Provide the (X, Y) coordinate of the cell's center where the given text is located.  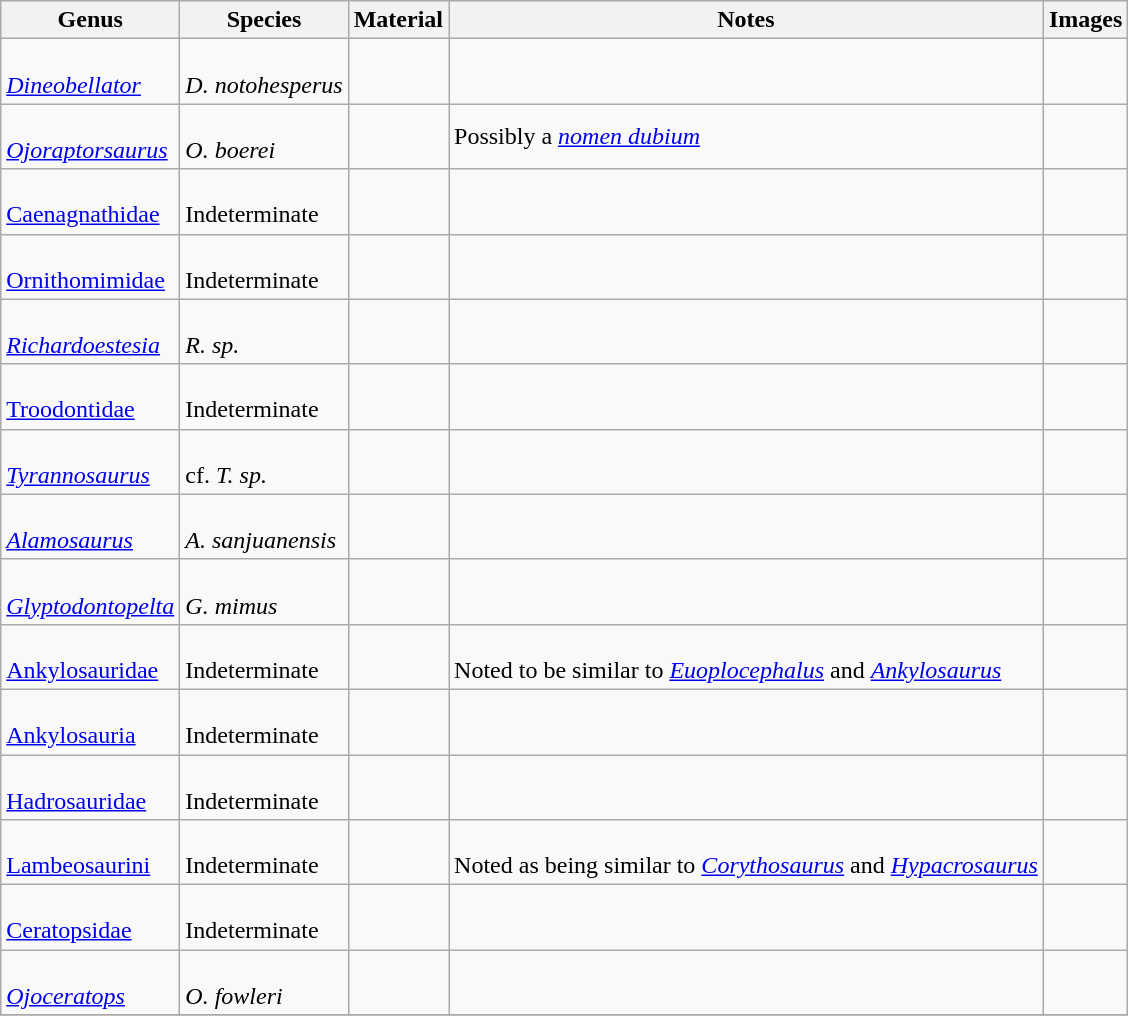
Lambeosaurini (90, 852)
Dineobellator (90, 72)
Tyrannosaurus (90, 462)
Material (398, 20)
Ankylosauria (90, 722)
Noted as being similar to Corythosaurus and Hypacrosaurus (746, 852)
Notes (746, 20)
Ornithomimidae (90, 266)
Caenagnathidae (90, 202)
Ceratopsidae (90, 918)
Ojoraptorsaurus (90, 136)
D. notohesperus (264, 72)
Hadrosauridae (90, 786)
Richardoestesia (90, 332)
Troodontidae (90, 396)
Ankylosauridae (90, 656)
Alamosaurus (90, 526)
Species (264, 20)
Ojoceratops (90, 982)
Images (1085, 20)
Glyptodontopelta (90, 592)
Noted to be similar to Euoplocephalus and Ankylosaurus (746, 656)
O. fowleri (264, 982)
O. boerei (264, 136)
Genus (90, 20)
G. mimus (264, 592)
A. sanjuanensis (264, 526)
Possibly a nomen dubium (746, 136)
R. sp. (264, 332)
cf. T. sp. (264, 462)
